Return [x, y] of the center of cell containing provided text 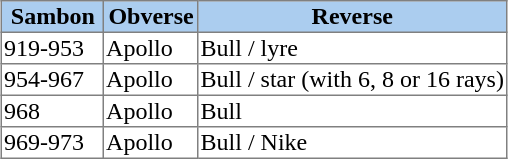
969-973 [53, 143]
Bull [352, 111]
Reverse [352, 17]
919-953 [53, 48]
Bull / lyre [352, 48]
Obverse [151, 17]
Bull / Nike [352, 143]
Sambon [53, 17]
968 [53, 111]
954-967 [53, 80]
Bull / star (with 6, 8 or 16 rays) [352, 80]
